From the cell containing the given text, extract its center point as (X, Y) coordinate. 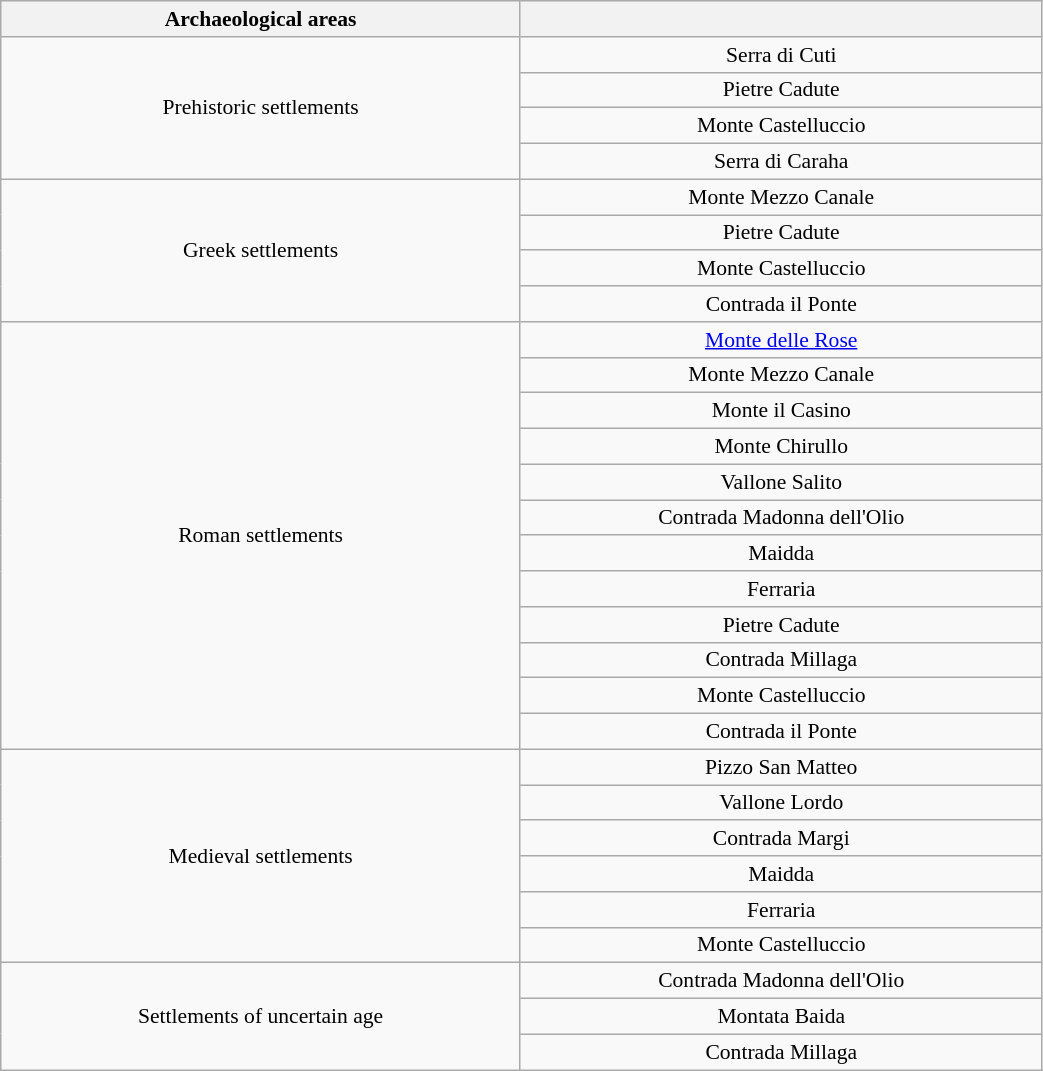
Contrada Margi (781, 839)
Serra di Caraha (781, 162)
Serra di Cuti (781, 55)
Archaeological areas (261, 19)
Roman settlements (261, 536)
Vallone Salito (781, 482)
Vallone Lordo (781, 803)
Monte il Casino (781, 411)
Greek settlements (261, 250)
Prehistoric settlements (261, 108)
Montata Baida (781, 1017)
Monte delle Rose (781, 340)
Pizzo San Matteo (781, 767)
Settlements of uncertain age (261, 1016)
Medieval settlements (261, 856)
Monte Chirullo (781, 447)
